From the cell containing the given text, extract its center point as (x, y) coordinate. 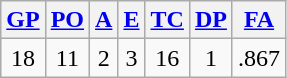
DP (210, 20)
11 (67, 58)
E (132, 20)
PO (67, 20)
16 (167, 58)
1 (210, 58)
2 (104, 58)
3 (132, 58)
18 (23, 58)
.867 (258, 58)
TC (167, 20)
FA (258, 20)
GP (23, 20)
A (104, 20)
